Pinpoint the cell where the given text exists, returning its [x, y] midpoint coordinate. 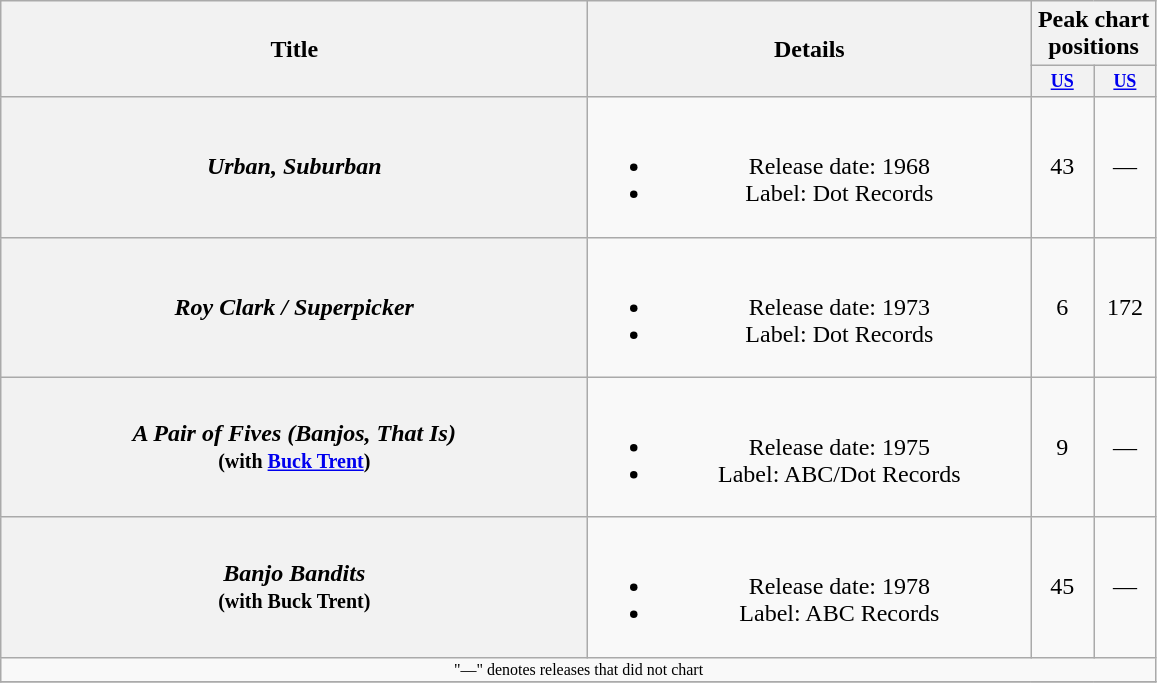
Banjo Bandits(with Buck Trent) [294, 587]
"—" denotes releases that did not chart [578, 669]
172 [1126, 307]
Release date: 1975Label: ABC/Dot Records [810, 447]
Release date: 1968Label: Dot Records [810, 167]
A Pair of Fives (Banjos, That Is)(with Buck Trent) [294, 447]
45 [1062, 587]
9 [1062, 447]
Release date: 1978Label: ABC Records [810, 587]
6 [1062, 307]
Release date: 1973Label: Dot Records [810, 307]
Title [294, 49]
Details [810, 49]
Urban, Suburban [294, 167]
Roy Clark / Superpicker [294, 307]
Peak chartpositions [1094, 34]
43 [1062, 167]
